Return the (x, y) coordinate for the center point of the cell that contains the specified text.  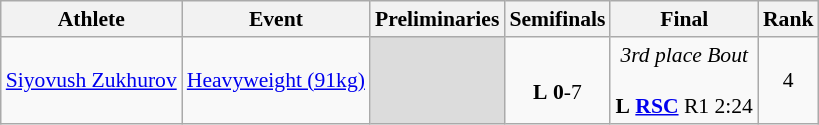
L 0-7 (557, 80)
Event (276, 19)
Semifinals (557, 19)
4 (788, 80)
3rd place Bout L RSC R1 2:24 (684, 80)
Preliminaries (437, 19)
Final (684, 19)
Siyovush Zukhurov (92, 80)
Athlete (92, 19)
Rank (788, 19)
Heavyweight (91kg) (276, 80)
